Determine the [x, y] coordinate at the center of the cell enclosing the given text.  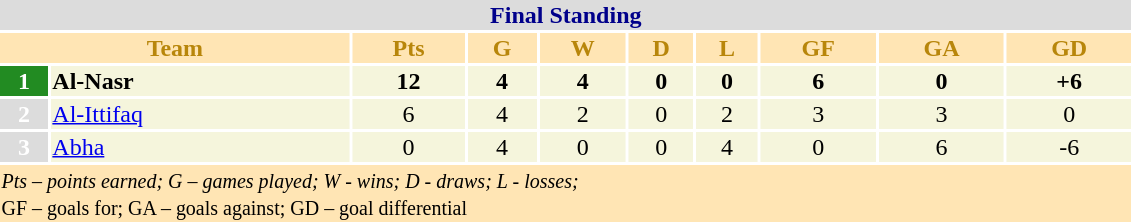
G [502, 48]
Pts [409, 48]
W [583, 48]
12 [409, 81]
Al-Ittifaq [200, 114]
GA [941, 48]
L [728, 48]
1 [24, 81]
D [662, 48]
GF [818, 48]
Team [175, 48]
Abha [200, 147]
Al-Nasr [200, 81]
